Provide the [x, y] coordinate of the cell's center where the given text is located.  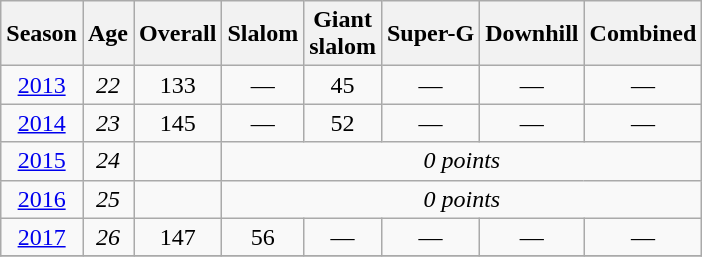
56 [263, 237]
2015 [42, 161]
147 [178, 237]
Overall [178, 34]
22 [108, 85]
Age [108, 34]
Super-G [430, 34]
Giantslalom [343, 34]
133 [178, 85]
2014 [42, 123]
45 [343, 85]
Season [42, 34]
26 [108, 237]
2016 [42, 199]
2013 [42, 85]
145 [178, 123]
24 [108, 161]
2017 [42, 237]
23 [108, 123]
Combined [643, 34]
Downhill [532, 34]
25 [108, 199]
Slalom [263, 34]
52 [343, 123]
